Extract the [x, y] coordinate from the center of the cell holding the provided text.  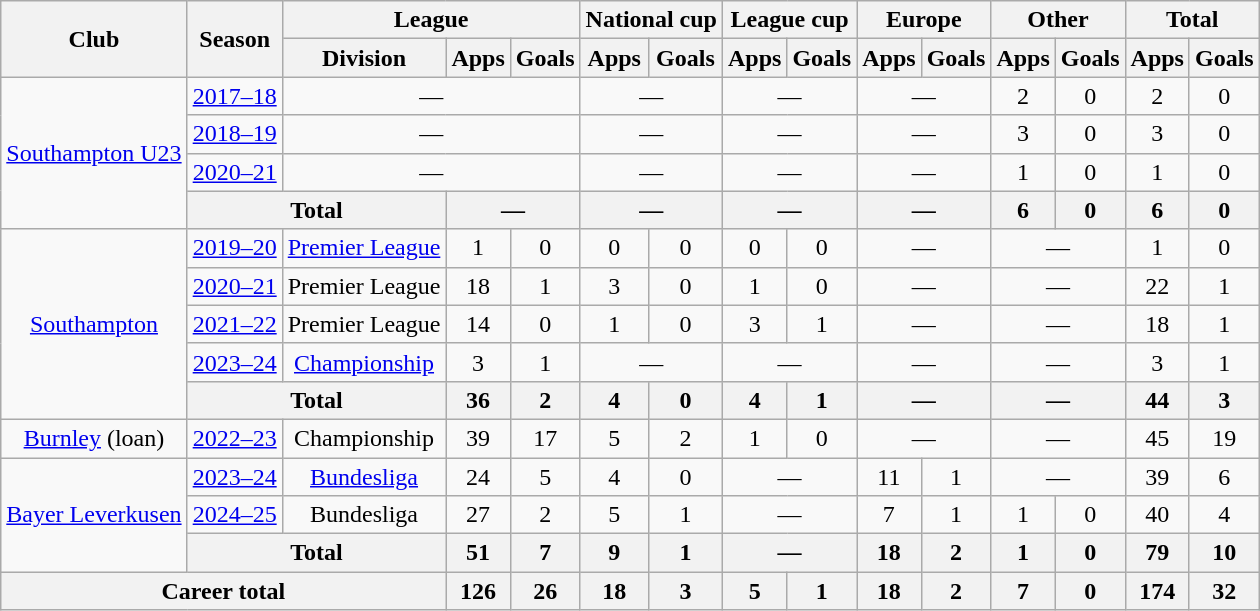
2019–20 [234, 248]
Season [234, 39]
2018–19 [234, 134]
40 [1157, 515]
2024–25 [234, 515]
Career total [224, 591]
26 [545, 591]
51 [478, 553]
2022–23 [234, 438]
League cup [789, 20]
11 [889, 477]
9 [614, 553]
24 [478, 477]
45 [1157, 438]
Burnley (loan) [94, 438]
2021–22 [234, 324]
14 [478, 324]
17 [545, 438]
10 [1224, 553]
Division [364, 58]
League [431, 20]
Europe [924, 20]
Southampton U23 [94, 153]
National cup [651, 20]
79 [1157, 553]
19 [1224, 438]
2017–18 [234, 96]
Southampton [94, 324]
Bayer Leverkusen [94, 515]
44 [1157, 400]
22 [1157, 286]
126 [478, 591]
174 [1157, 591]
27 [478, 515]
32 [1224, 591]
Club [94, 39]
36 [478, 400]
Other [1058, 20]
